Capture the cell that displays the provided text and extract its [x, y] central coordinate. 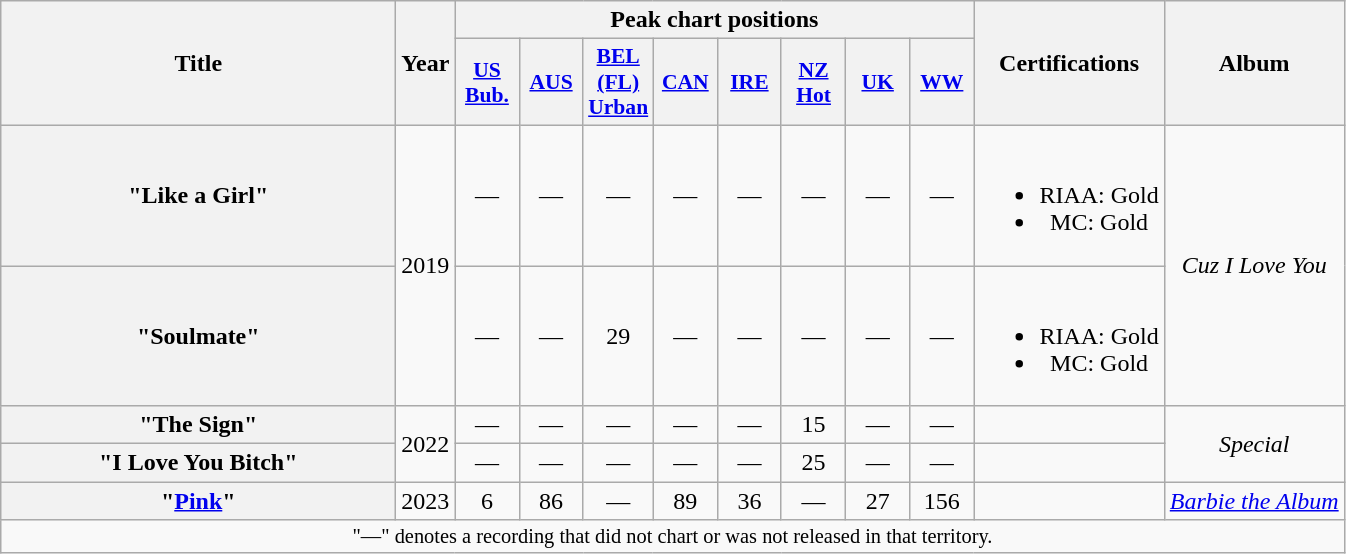
15 [813, 425]
IRE [749, 82]
"—" denotes a recording that did not chart or was not released in that territory. [672, 537]
BEL(FL)Urban [618, 82]
Album [1254, 64]
29 [618, 336]
UK [878, 82]
Special [1254, 444]
Barbie the Album [1254, 501]
6 [487, 501]
"The Sign" [198, 425]
NZHot [813, 82]
Year [426, 64]
Title [198, 64]
27 [878, 501]
89 [685, 501]
"Pink" [198, 501]
2019 [426, 265]
CAN [685, 82]
36 [749, 501]
USBub. [487, 82]
"Like a Girl" [198, 195]
"Soulmate" [198, 336]
WW [942, 82]
Peak chart positions [714, 20]
Certifications [1069, 64]
AUS [551, 82]
"I Love You Bitch" [198, 463]
86 [551, 501]
2023 [426, 501]
2022 [426, 444]
25 [813, 463]
156 [942, 501]
Cuz I Love You [1254, 265]
